Determine the (x, y) coordinate at the center of the cell enclosing the given text.  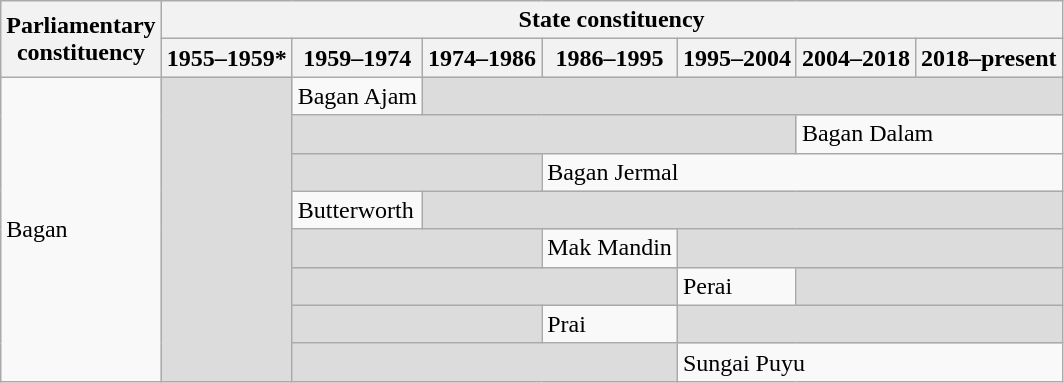
Bagan Jermal (802, 172)
2004–2018 (856, 58)
Bagan Ajam (357, 96)
Perai (736, 286)
Bagan Dalam (929, 134)
1959–1974 (357, 58)
Prai (610, 324)
Parliamentaryconstituency (81, 39)
1974–1986 (482, 58)
1986–1995 (610, 58)
State constituency (612, 20)
Butterworth (357, 210)
Sungai Puyu (870, 362)
Bagan (81, 229)
2018–present (988, 58)
1995–2004 (736, 58)
Mak Mandin (610, 248)
1955–1959* (226, 58)
